Pinpoint the cell where the given text exists, returning its [x, y] midpoint coordinate. 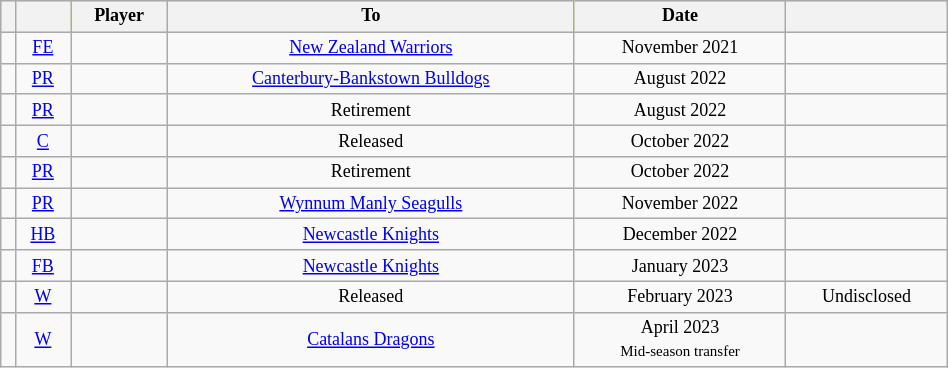
Player [120, 16]
FE [43, 48]
November 2021 [680, 48]
February 2023 [680, 296]
FB [43, 266]
Canterbury-Bankstown Bulldogs [372, 78]
January 2023 [680, 266]
C [43, 140]
December 2022 [680, 234]
HB [43, 234]
Undisclosed [866, 296]
Wynnum Manly Seagulls [372, 204]
November 2022 [680, 204]
Catalans Dragons [372, 339]
April 2023Mid-season transfer [680, 339]
New Zealand Warriors [372, 48]
Date [680, 16]
To [372, 16]
